Extract the [X, Y] coordinate from the center of the cell holding the provided text.  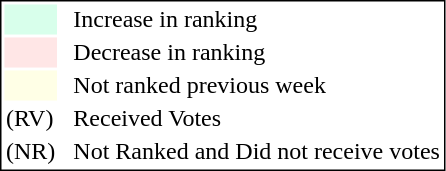
(NR) [30, 151]
Not ranked previous week [257, 85]
(RV) [30, 119]
Not Ranked and Did not receive votes [257, 151]
Increase in ranking [257, 19]
Received Votes [257, 119]
Decrease in ranking [257, 53]
